Find where the given text appears and provide that cell's center as [X, Y] coordinate. 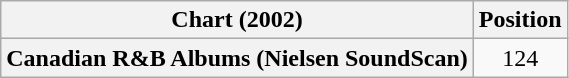
124 [520, 58]
Canadian R&B Albums (Nielsen SoundScan) [238, 58]
Chart (2002) [238, 20]
Position [520, 20]
